Identify which cell holds the provided text, then report its (X, Y) central coordinate. 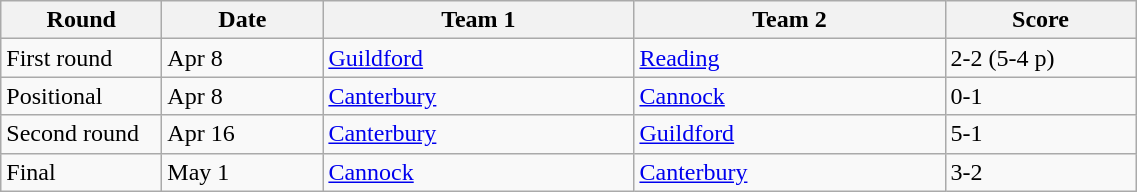
5-1 (1040, 134)
2-2 (5-4 p) (1040, 58)
Team 1 (478, 20)
First round (82, 58)
Round (82, 20)
3-2 (1040, 172)
Final (82, 172)
Positional (82, 96)
Date (242, 20)
Score (1040, 20)
Second round (82, 134)
0-1 (1040, 96)
Apr 16 (242, 134)
Reading (790, 58)
Team 2 (790, 20)
May 1 (242, 172)
